Locate the cell with the specified text and output its [X, Y] center coordinate. 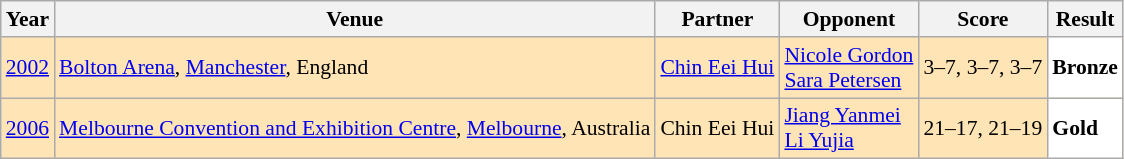
Opponent [848, 19]
Nicole Gordon Sara Petersen [848, 68]
Score [982, 19]
2006 [28, 128]
Bolton Arena, Manchester, England [354, 68]
Venue [354, 19]
Year [28, 19]
Melbourne Convention and Exhibition Centre, Melbourne, Australia [354, 128]
Jiang Yanmei Li Yujia [848, 128]
Gold [1085, 128]
21–17, 21–19 [982, 128]
3–7, 3–7, 3–7 [982, 68]
2002 [28, 68]
Result [1085, 19]
Bronze [1085, 68]
Partner [717, 19]
